Return [X, Y] of the center of cell containing provided text 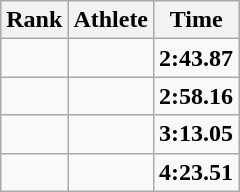
Athlete [111, 20]
2:43.87 [196, 58]
4:23.51 [196, 172]
2:58.16 [196, 96]
Rank [34, 20]
Time [196, 20]
3:13.05 [196, 134]
